Provide the (X, Y) coordinate of the cell's center where the given text is located.  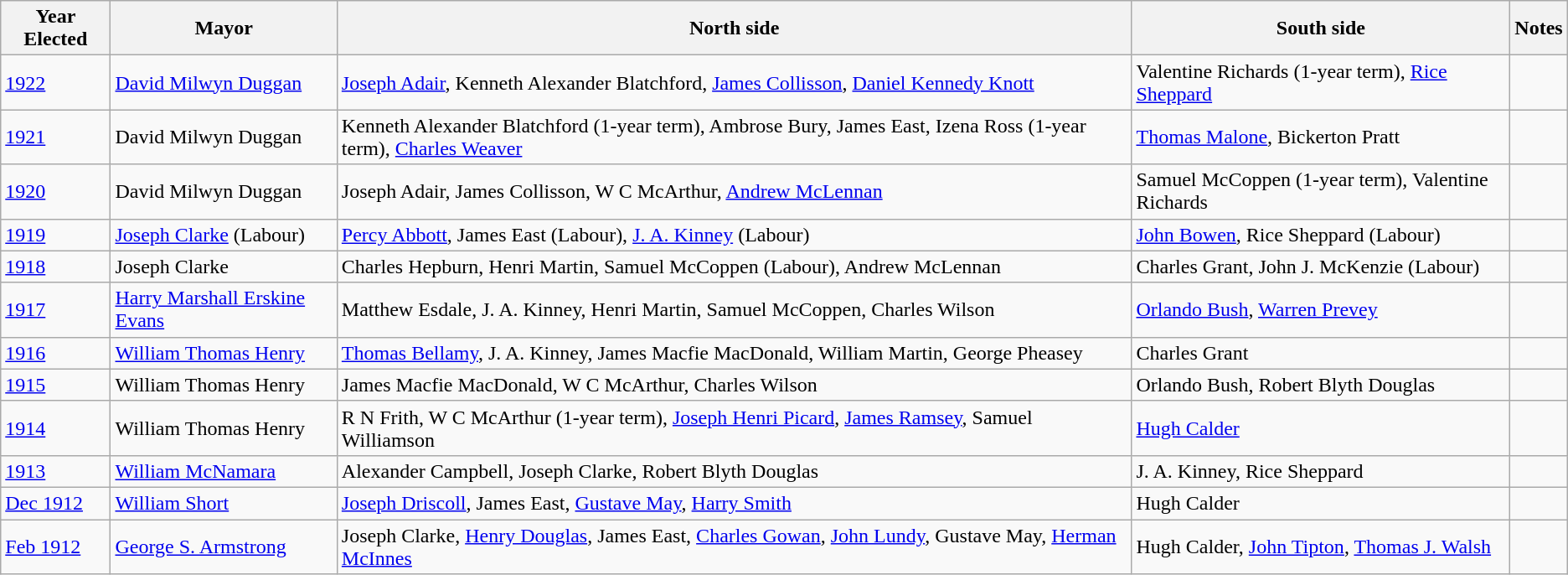
Samuel McCoppen (1-year term), Valentine Richards (1321, 191)
Valentine Richards (1-year term), Rice Sheppard (1321, 82)
Thomas Malone, Bickerton Pratt (1321, 137)
1915 (55, 385)
1921 (55, 137)
Orlando Bush, Warren Prevey (1321, 310)
Mayor (224, 28)
Alexander Campbell, Joseph Clarke, Robert Blyth Douglas (734, 471)
North side (734, 28)
Joseph Adair, Kenneth Alexander Blatchford, James Collisson, Daniel Kennedy Knott (734, 82)
J. A. Kinney, Rice Sheppard (1321, 471)
James Macfie MacDonald, W C McArthur, Charles Wilson (734, 385)
Thomas Bellamy, J. A. Kinney, James Macfie MacDonald, William Martin, George Pheasey (734, 353)
1920 (55, 191)
Notes (1539, 28)
Charles Hepburn, Henri Martin, Samuel McCoppen (Labour), Andrew McLennan (734, 267)
Dec 1912 (55, 503)
William Short (224, 503)
Joseph Clarke (Labour) (224, 235)
1913 (55, 471)
George S. Armstrong (224, 547)
1918 (55, 267)
Joseph Adair, James Collisson, W C McArthur, Andrew McLennan (734, 191)
Joseph Driscoll, James East, Gustave May, Harry Smith (734, 503)
Hugh Calder, John Tipton, Thomas J. Walsh (1321, 547)
1922 (55, 82)
Joseph Clarke, Henry Douglas, James East, Charles Gowan, John Lundy, Gustave May, Herman McInnes (734, 547)
John Bowen, Rice Sheppard (Labour) (1321, 235)
1916 (55, 353)
Charles Grant (1321, 353)
Joseph Clarke (224, 267)
Charles Grant, John J. McKenzie (Labour) (1321, 267)
1917 (55, 310)
Matthew Esdale, J. A. Kinney, Henri Martin, Samuel McCoppen, Charles Wilson (734, 310)
R N Frith, W C McArthur (1-year term), Joseph Henri Picard, James Ramsey, Samuel Williamson (734, 427)
1914 (55, 427)
Orlando Bush, Robert Blyth Douglas (1321, 385)
Kenneth Alexander Blatchford (1-year term), Ambrose Bury, James East, Izena Ross (1-year term), Charles Weaver (734, 137)
Feb 1912 (55, 547)
1919 (55, 235)
Percy Abbott, James East (Labour), J. A. Kinney (Labour) (734, 235)
Year Elected (55, 28)
William McNamara (224, 471)
South side (1321, 28)
Harry Marshall Erskine Evans (224, 310)
